For the text-containing cell, return its midpoint in (X, Y) coordinate format. 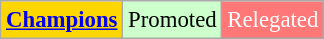
Promoted (172, 20)
Champions (62, 20)
Relegated (273, 20)
